Search for the cell housing the specified text and yield its [X, Y] center coordinate. 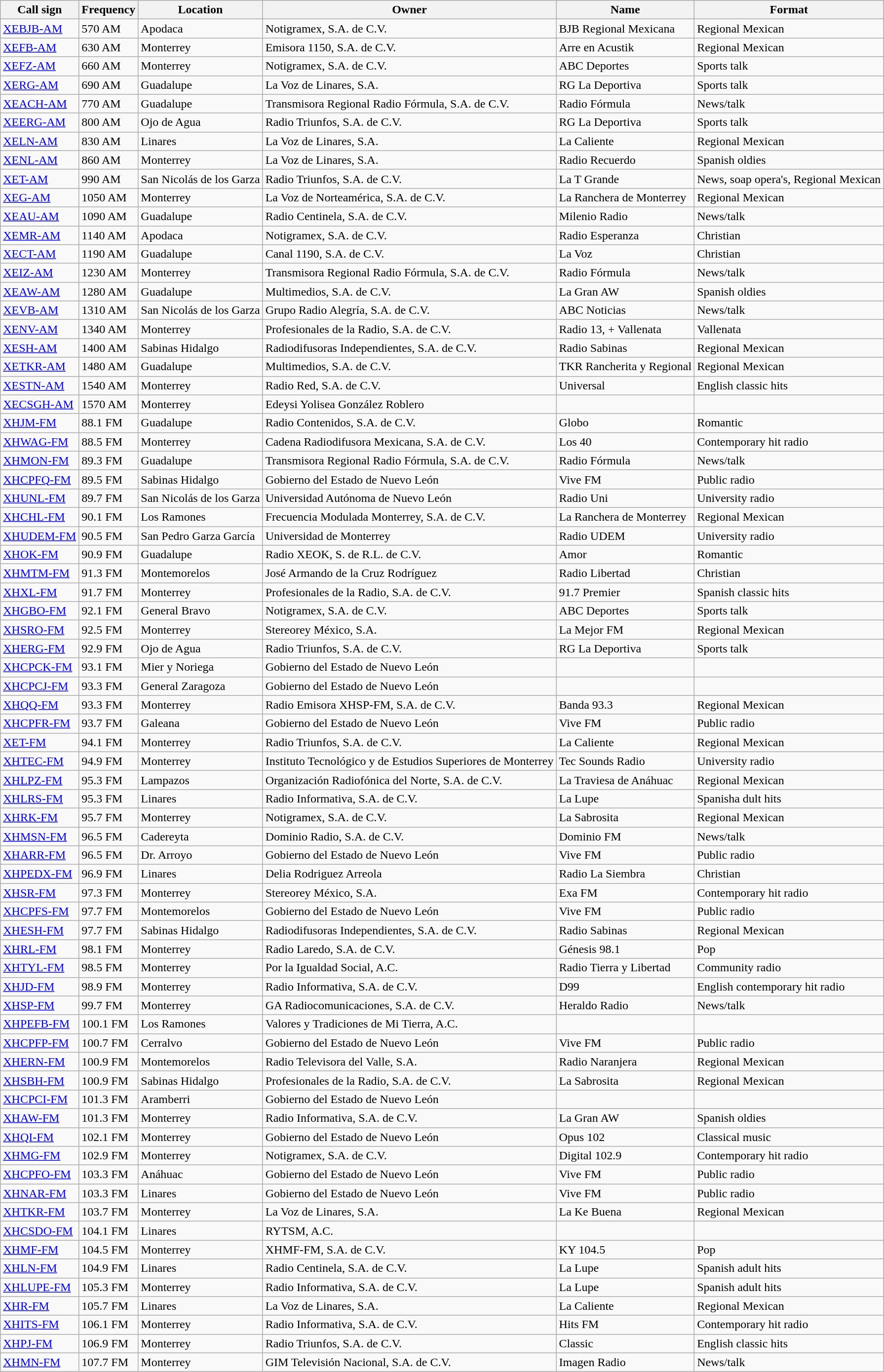
1090 AM [109, 216]
XHSP-FM [39, 1005]
Radio UDEM [625, 535]
Exa FM [625, 893]
Radio Recuerdo [625, 160]
General Bravo [200, 611]
Canal 1190, S.A. de C.V. [410, 254]
Owner [410, 10]
90.1 FM [109, 517]
XHITS-FM [39, 1325]
Radio XEOK, S. de R.L. de C.V. [410, 555]
XHSBH-FM [39, 1080]
XHJD-FM [39, 987]
XEFB-AM [39, 47]
Opus 102 [625, 1137]
98.9 FM [109, 987]
Radio Libertad [625, 573]
XECSGH-AM [39, 404]
Classic [625, 1343]
Community radio [789, 968]
Arre en Acustik [625, 47]
1140 AM [109, 235]
XHGBO-FM [39, 611]
Radio Naranjera [625, 1062]
107.7 FM [109, 1362]
Radio Contenidos, S.A. de C.V. [410, 423]
89.3 FM [109, 460]
XENL-AM [39, 160]
Galeana [200, 724]
1280 AM [109, 292]
91.7 Premier [625, 592]
Génesis 98.1 [625, 949]
XHWAG-FM [39, 442]
KY 104.5 [625, 1250]
XHRL-FM [39, 949]
630 AM [109, 47]
88.1 FM [109, 423]
XHCPFQ-FM [39, 479]
98.1 FM [109, 949]
660 AM [109, 66]
91.3 FM [109, 573]
102.1 FM [109, 1137]
XEAU-AM [39, 216]
XHUDEM-FM [39, 535]
XHPEFB-FM [39, 1024]
XHMON-FM [39, 460]
XET-FM [39, 742]
Anáhuac [200, 1175]
La T Grande [625, 179]
690 AM [109, 85]
Radio Televisora del Valle, S.A. [410, 1062]
XESH-AM [39, 348]
XHR-FM [39, 1306]
José Armando de la Cruz Rodríguez [410, 573]
XHXL-FM [39, 592]
Radio La Siembra [625, 874]
XERG-AM [39, 85]
La Mejor FM [625, 630]
1540 AM [109, 385]
800 AM [109, 122]
Radio Tierra y Libertad [625, 968]
Grupo Radio Alegría, S.A. de C.V. [410, 310]
XHERG-FM [39, 648]
91.7 FM [109, 592]
770 AM [109, 104]
XHTYL-FM [39, 968]
92.1 FM [109, 611]
990 AM [109, 179]
99.7 FM [109, 1005]
96.9 FM [109, 874]
Tec Sounds Radio [625, 761]
Emisora 1150, S.A. de C.V. [410, 47]
XHMN-FM [39, 1362]
Lampazos [200, 780]
1230 AM [109, 273]
97.3 FM [109, 893]
XHNAR-FM [39, 1193]
General Zaragoza [200, 686]
94.9 FM [109, 761]
La Voz [625, 254]
GA Radiocomunicaciones, S.A. de C.V. [410, 1005]
XHCPCI-FM [39, 1099]
Heraldo Radio [625, 1005]
105.3 FM [109, 1287]
Cerralvo [200, 1043]
860 AM [109, 160]
XEVB-AM [39, 310]
XEIZ-AM [39, 273]
XHERN-FM [39, 1062]
D99 [625, 987]
Vallenata [789, 329]
Por la Igualdad Social, A.C. [410, 968]
XHMSN-FM [39, 837]
XEFZ-AM [39, 66]
XEBJB-AM [39, 29]
XHCPFP-FM [39, 1043]
La Voz de Norteamérica, S.A. de C.V. [410, 197]
Organización Radiofónica del Norte, S.A. de C.V. [410, 780]
93.1 FM [109, 667]
1340 AM [109, 329]
XEG-AM [39, 197]
XHQQ-FM [39, 705]
89.7 FM [109, 498]
XHPEDX-FM [39, 874]
XHLPZ-FM [39, 780]
TKR Rancherita y Regional [625, 367]
104.1 FM [109, 1231]
830 AM [109, 141]
XHUNL-FM [39, 498]
XHARR-FM [39, 855]
Radio Emisora XHSP-FM, S.A. de C.V. [410, 705]
XHJM-FM [39, 423]
La Traviesa de Anáhuac [625, 780]
XHCPFO-FM [39, 1175]
Dominio Radio, S.A. de C.V. [410, 837]
570 AM [109, 29]
Delia Rodriguez Arreola [410, 874]
Universal [625, 385]
Radio Laredo, S.A. de C.V. [410, 949]
90.5 FM [109, 535]
RYTSM, A.C. [410, 1231]
1570 AM [109, 404]
93.7 FM [109, 724]
106.1 FM [109, 1325]
1310 AM [109, 310]
104.5 FM [109, 1250]
Globo [625, 423]
XHCPCJ-FM [39, 686]
95.7 FM [109, 817]
San Pedro Garza García [200, 535]
Radio 13, + Vallenata [625, 329]
Los 40 [625, 442]
Mier y Noriega [200, 667]
90.9 FM [109, 555]
105.7 FM [109, 1306]
102.9 FM [109, 1156]
Milenio Radio [625, 216]
XHPJ-FM [39, 1343]
Banda 93.3 [625, 705]
XHTKR-FM [39, 1212]
XHMG-FM [39, 1156]
XHAW-FM [39, 1118]
1190 AM [109, 254]
GIM Televisión Nacional, S.A. de C.V. [410, 1362]
Dr. Arroyo [200, 855]
Universidad de Monterrey [410, 535]
XHLUPE-FM [39, 1287]
Spanisha dult hits [789, 799]
Amor [625, 555]
Dominio FM [625, 837]
1400 AM [109, 348]
Radio Red, S.A. de C.V. [410, 385]
Spanish classic hits [789, 592]
100.7 FM [109, 1043]
Aramberri [200, 1099]
Radio Esperanza [625, 235]
XHQI-FM [39, 1137]
92.9 FM [109, 648]
XESTN-AM [39, 385]
Classical music [789, 1137]
XHCPCK-FM [39, 667]
89.5 FM [109, 479]
XHCSDO-FM [39, 1231]
1050 AM [109, 197]
XHLN-FM [39, 1268]
100.1 FM [109, 1024]
XECT-AM [39, 254]
Frequency [109, 10]
XHCPFR-FM [39, 724]
Valores y Tradiciones de Mi Tierra, A.C. [410, 1024]
English contemporary hit radio [789, 987]
106.9 FM [109, 1343]
XHRK-FM [39, 817]
Format [789, 10]
XHOK-FM [39, 555]
La Ke Buena [625, 1212]
XHLRS-FM [39, 799]
Frecuencia Modulada Monterrey, S.A. de C.V. [410, 517]
BJB Regional Mexicana [625, 29]
XHSRO-FM [39, 630]
XEACH-AM [39, 104]
XHCHL-FM [39, 517]
XHMTM-FM [39, 573]
XHESH-FM [39, 930]
Name [625, 10]
XHTEC-FM [39, 761]
Location [200, 10]
Universidad Autónoma de Nuevo León [410, 498]
103.7 FM [109, 1212]
XHMF-FM, S.A. de C.V. [410, 1250]
Cadena Radiodifusora Mexicana, S.A. de C.V. [410, 442]
Imagen Radio [625, 1362]
Digital 102.9 [625, 1156]
Instituto Tecnológico y de Estudios Superiores de Monterrey [410, 761]
XETKR-AM [39, 367]
XEAW-AM [39, 292]
News, soap opera's, Regional Mexican [789, 179]
98.5 FM [109, 968]
XHCPFS-FM [39, 912]
XENV-AM [39, 329]
1480 AM [109, 367]
88.5 FM [109, 442]
94.1 FM [109, 742]
XHSR-FM [39, 893]
Radio Uni [625, 498]
XET-AM [39, 179]
XHMF-FM [39, 1250]
XEERG-AM [39, 122]
Call sign [39, 10]
Hits FM [625, 1325]
XEMR-AM [39, 235]
XELN-AM [39, 141]
Edeysi Yolisea González Roblero [410, 404]
ABC Noticias [625, 310]
104.9 FM [109, 1268]
Cadereyta [200, 837]
92.5 FM [109, 630]
